Return the (x, y) coordinate for the center point of the cell that contains the specified text.  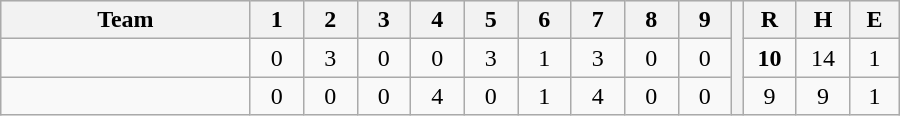
E (874, 20)
7 (598, 20)
H (823, 20)
6 (545, 20)
8 (652, 20)
Team (126, 20)
10 (770, 58)
5 (491, 20)
2 (331, 20)
R (770, 20)
14 (823, 58)
